Extract the (x, y) coordinate from the center of the cell holding the provided text.  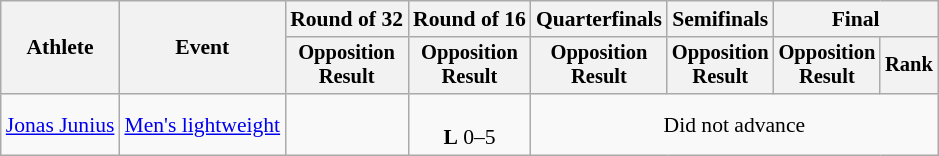
Quarterfinals (599, 19)
Event (202, 48)
Round of 16 (470, 19)
L 0–5 (470, 124)
Men's lightweight (202, 124)
Did not advance (734, 124)
Athlete (60, 48)
Final (856, 19)
Semifinals (720, 19)
Rank (909, 66)
Round of 32 (346, 19)
Jonas Junius (60, 124)
